For the text-containing cell, return its midpoint in (X, Y) coordinate format. 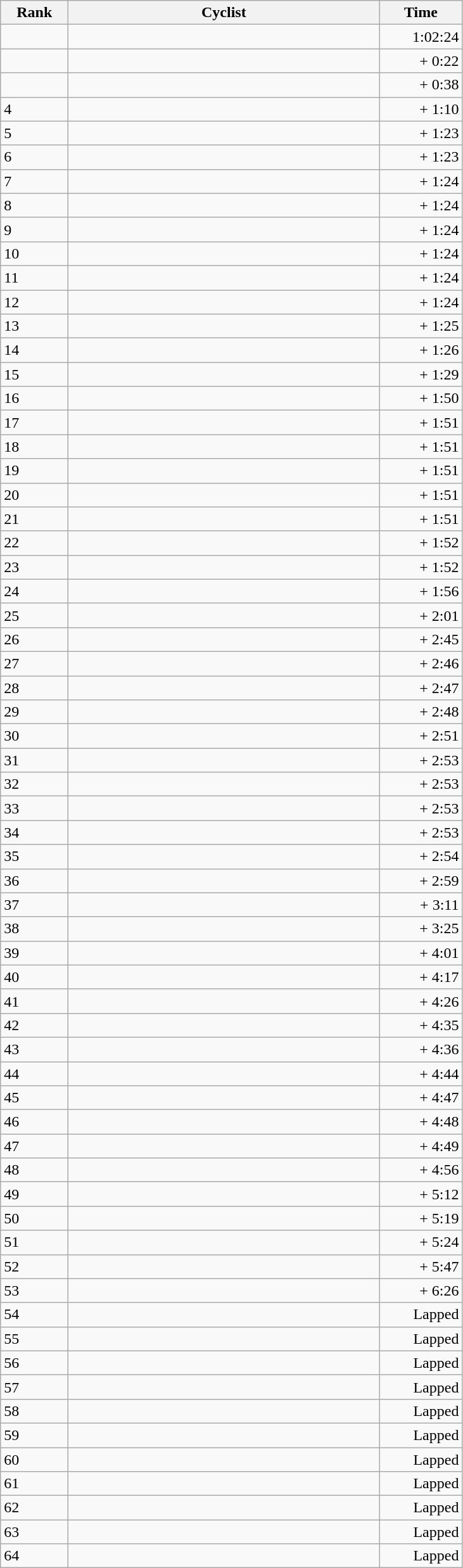
34 (34, 832)
64 (34, 1556)
+ 4:01 (421, 953)
7 (34, 181)
+ 4:44 (421, 1074)
+ 4:26 (421, 1001)
52 (34, 1266)
+ 5:47 (421, 1266)
44 (34, 1074)
60 (34, 1459)
10 (34, 253)
+ 2:47 (421, 687)
+ 2:51 (421, 736)
20 (34, 495)
14 (34, 350)
+ 2:59 (421, 881)
41 (34, 1001)
+ 3:11 (421, 905)
+ 1:25 (421, 326)
+ 1:10 (421, 109)
+ 2:46 (421, 663)
+ 4:49 (421, 1146)
+ 2:01 (421, 615)
+ 4:35 (421, 1025)
21 (34, 519)
37 (34, 905)
30 (34, 736)
+ 4:36 (421, 1049)
62 (34, 1508)
4 (34, 109)
55 (34, 1339)
15 (34, 374)
+ 1:56 (421, 591)
33 (34, 808)
18 (34, 447)
+ 2:45 (421, 639)
27 (34, 663)
22 (34, 543)
63 (34, 1532)
+ 2:48 (421, 712)
53 (34, 1291)
+ 4:47 (421, 1098)
32 (34, 784)
Cyclist (224, 13)
35 (34, 857)
31 (34, 760)
+ 5:24 (421, 1242)
28 (34, 687)
25 (34, 615)
11 (34, 277)
49 (34, 1194)
50 (34, 1218)
59 (34, 1435)
54 (34, 1315)
+ 0:22 (421, 61)
46 (34, 1122)
57 (34, 1387)
+ 4:17 (421, 977)
17 (34, 423)
26 (34, 639)
+ 5:12 (421, 1194)
+ 2:54 (421, 857)
19 (34, 471)
56 (34, 1363)
+ 4:48 (421, 1122)
42 (34, 1025)
+ 4:56 (421, 1170)
+ 1:29 (421, 374)
+ 0:38 (421, 85)
29 (34, 712)
+ 3:25 (421, 929)
1:02:24 (421, 37)
Time (421, 13)
43 (34, 1049)
61 (34, 1484)
36 (34, 881)
Rank (34, 13)
47 (34, 1146)
12 (34, 302)
8 (34, 205)
+ 1:26 (421, 350)
13 (34, 326)
6 (34, 157)
51 (34, 1242)
+ 5:19 (421, 1218)
45 (34, 1098)
40 (34, 977)
+ 1:50 (421, 398)
9 (34, 229)
16 (34, 398)
23 (34, 567)
38 (34, 929)
48 (34, 1170)
58 (34, 1411)
+ 6:26 (421, 1291)
5 (34, 133)
39 (34, 953)
24 (34, 591)
